Locate the cell with the specified text and output its (x, y) center coordinate. 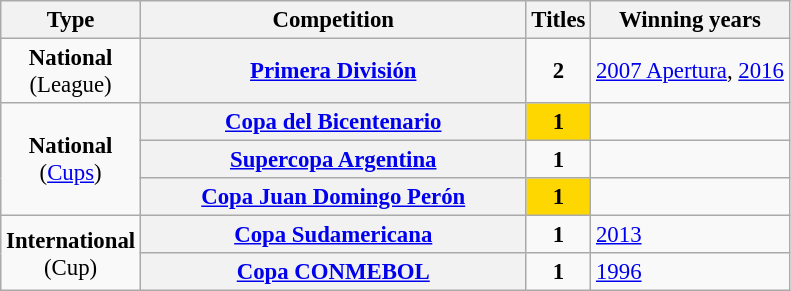
National(Cups) (71, 160)
Winning years (690, 20)
Titles (558, 20)
International(Cup) (71, 254)
Copa Sudamericana (333, 235)
2013 (690, 235)
2007 Apertura, 2016 (690, 72)
Copa Juan Domingo Perón (333, 197)
2 (558, 72)
Competition (333, 20)
Copa del Bicentenario (333, 122)
Type (71, 20)
Supercopa Argentina (333, 160)
Primera División (333, 72)
National(League) (71, 72)
